Pinpoint the cell where the given text exists, returning its (X, Y) midpoint coordinate. 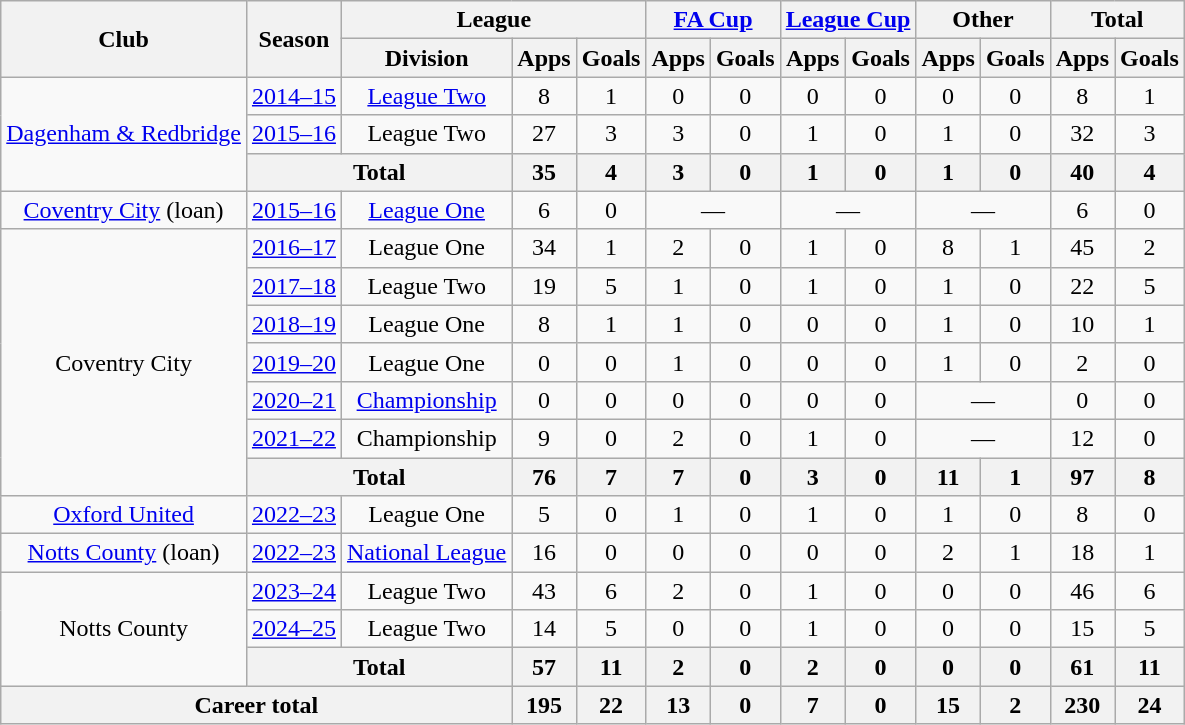
61 (1082, 667)
45 (1082, 248)
14 (544, 629)
97 (1082, 477)
Club (124, 39)
League (493, 20)
Other (983, 20)
2023–24 (294, 591)
46 (1082, 591)
2017–18 (294, 286)
57 (544, 667)
195 (544, 705)
2021–22 (294, 438)
34 (544, 248)
10 (1082, 324)
Season (294, 39)
16 (544, 553)
19 (544, 286)
2016–17 (294, 248)
Notts County (124, 629)
FA Cup (713, 20)
Notts County (loan) (124, 553)
40 (1082, 172)
2014–15 (294, 96)
2020–21 (294, 400)
Dagenham & Redbridge (124, 134)
2024–25 (294, 629)
2019–20 (294, 362)
National League (426, 553)
35 (544, 172)
2018–19 (294, 324)
Division (426, 58)
Oxford United (124, 515)
24 (1150, 705)
Coventry City (loan) (124, 210)
9 (544, 438)
Career total (256, 705)
18 (1082, 553)
32 (1082, 134)
76 (544, 477)
League Cup (848, 20)
43 (544, 591)
Coventry City (124, 362)
230 (1082, 705)
27 (544, 134)
13 (678, 705)
12 (1082, 438)
